Determine the (X, Y) coordinate at the center of the cell enclosing the given text.  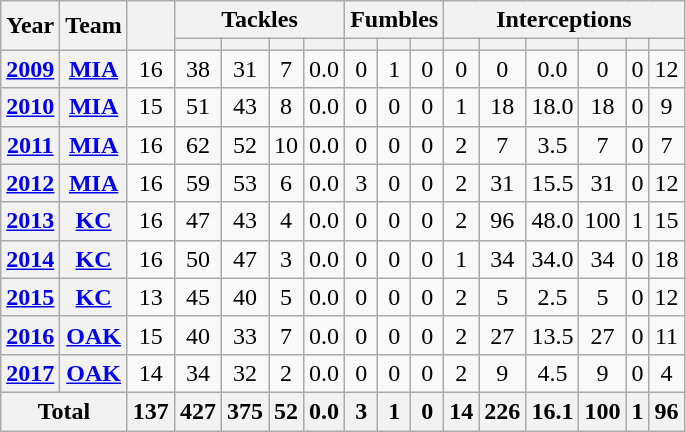
2014 (30, 259)
6 (286, 183)
226 (502, 411)
38 (198, 69)
3.5 (552, 145)
48.0 (552, 221)
Interceptions (564, 20)
2010 (30, 107)
Fumbles (394, 20)
32 (244, 373)
Tackles (259, 20)
2017 (30, 373)
2.5 (552, 297)
8 (286, 107)
62 (198, 145)
137 (150, 411)
Team (94, 26)
2016 (30, 335)
Year (30, 26)
10 (286, 145)
13.5 (552, 335)
4.5 (552, 373)
2011 (30, 145)
16.1 (552, 411)
2013 (30, 221)
2009 (30, 69)
427 (198, 411)
59 (198, 183)
375 (244, 411)
45 (198, 297)
18.0 (552, 107)
2012 (30, 183)
33 (244, 335)
13 (150, 297)
50 (198, 259)
15.5 (552, 183)
51 (198, 107)
34.0 (552, 259)
Total (64, 411)
53 (244, 183)
2015 (30, 297)
11 (666, 335)
